For the text-containing cell, return its midpoint in [X, Y] coordinate format. 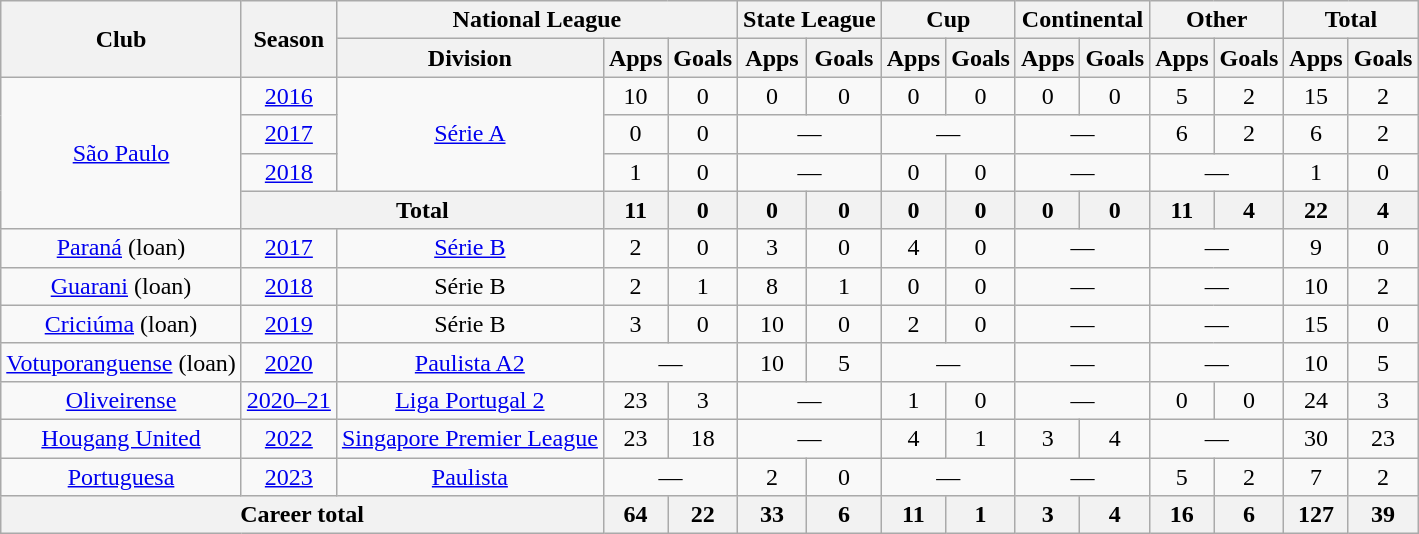
Liga Portugal 2 [470, 400]
Série A [470, 134]
Portuguesa [122, 477]
9 [1316, 248]
2016 [288, 96]
2020–21 [288, 400]
Paraná (loan) [122, 248]
Other [1217, 20]
24 [1316, 400]
Cup [948, 20]
2023 [288, 477]
Guarani (loan) [122, 286]
7 [1316, 477]
National League [536, 20]
Oliveirense [122, 400]
2019 [288, 324]
Criciúma (loan) [122, 324]
Continental [1082, 20]
30 [1316, 438]
State League [810, 20]
64 [635, 515]
127 [1316, 515]
8 [772, 286]
Votuporanguense (loan) [122, 362]
Paulista A2 [470, 362]
2022 [288, 438]
Hougang United [122, 438]
Career total [302, 515]
Paulista [470, 477]
São Paulo [122, 153]
33 [772, 515]
18 [703, 438]
Singapore Premier League [470, 438]
2020 [288, 362]
16 [1182, 515]
Club [122, 39]
Division [470, 58]
Season [288, 39]
39 [1383, 515]
